Scan for the cell matching the given text and deliver its [x, y] coordinate at center. 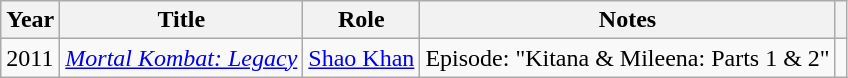
Role [362, 20]
Shao Khan [362, 58]
Mortal Kombat: Legacy [182, 58]
Year [30, 20]
Episode: "Kitana & Mileena: Parts 1 & 2" [628, 58]
2011 [30, 58]
Notes [628, 20]
Title [182, 20]
